Return [X, Y] of the center of cell containing provided text 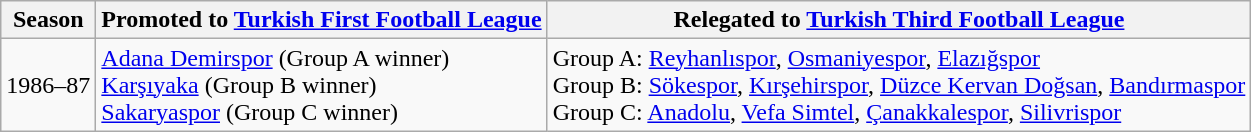
1986–87 [48, 85]
Season [48, 20]
Relegated to Turkish Third Football League [899, 20]
Adana Demirspor (Group A winner)Karşıyaka (Group B winner)Sakaryaspor (Group C winner) [322, 85]
Promoted to Turkish First Football League [322, 20]
